Scan for the cell matching the given text and deliver its [x, y] coordinate at center. 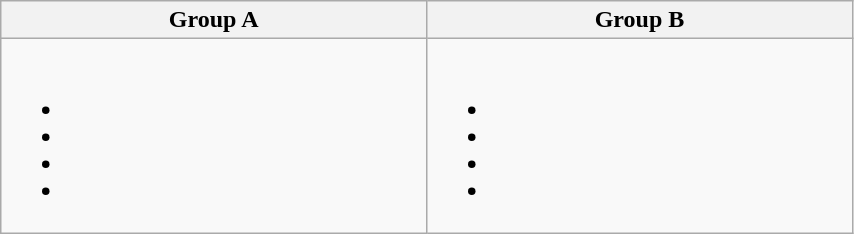
Group A [214, 20]
Group B [640, 20]
